Extract the [x, y] coordinate from the center of the cell holding the provided text.  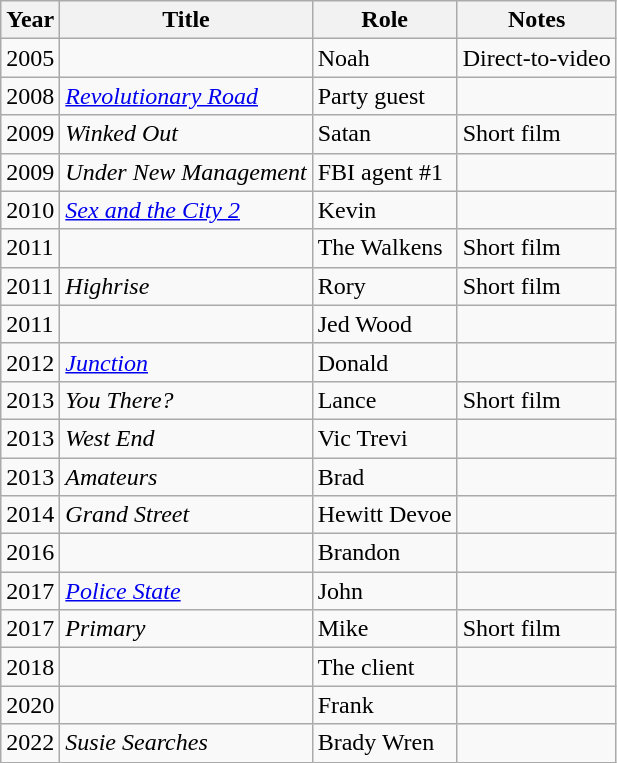
Jed Wood [384, 324]
2020 [30, 705]
Winked Out [186, 134]
FBI agent #1 [384, 172]
Mike [384, 629]
Revolutionary Road [186, 96]
2014 [30, 515]
Under New Management [186, 172]
Grand Street [186, 515]
Brad [384, 477]
West End [186, 438]
2005 [30, 58]
Donald [384, 362]
Junction [186, 362]
2008 [30, 96]
Hewitt Devoe [384, 515]
Primary [186, 629]
Lance [384, 400]
Role [384, 20]
2022 [30, 743]
Susie Searches [186, 743]
Year [30, 20]
Vic Trevi [384, 438]
Party guest [384, 96]
The Walkens [384, 248]
Title [186, 20]
Frank [384, 705]
Brady Wren [384, 743]
2012 [30, 362]
2010 [30, 210]
2016 [30, 553]
Kevin [384, 210]
2018 [30, 667]
Amateurs [186, 477]
Sex and the City 2 [186, 210]
Direct-to-video [536, 58]
Notes [536, 20]
Police State [186, 591]
You There? [186, 400]
Highrise [186, 286]
Rory [384, 286]
The client [384, 667]
Noah [384, 58]
Brandon [384, 553]
John [384, 591]
Satan [384, 134]
